Determine the (X, Y) coordinate at the center of the cell enclosing the given text.  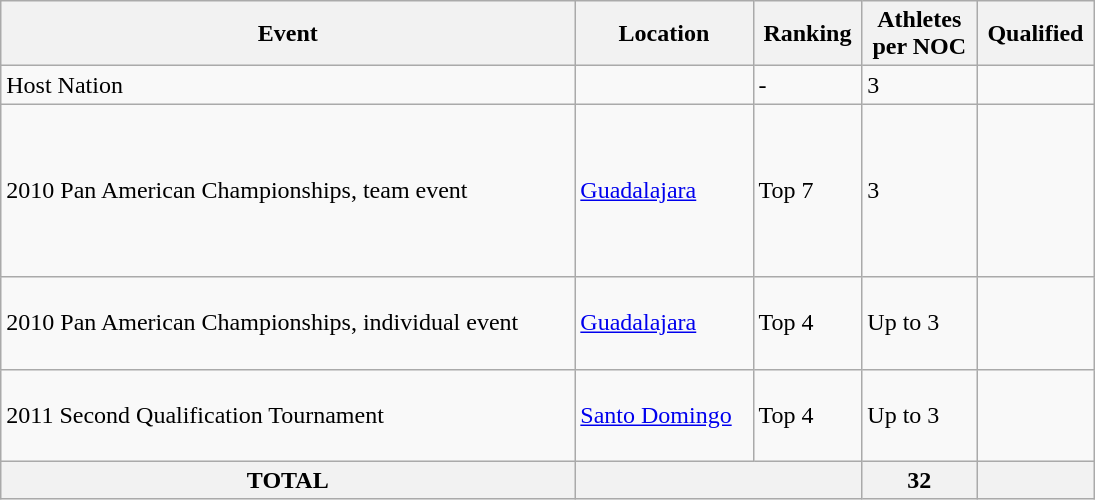
- (808, 85)
Event (288, 34)
TOTAL (288, 480)
2011 Second Qualification Tournament (288, 415)
32 (920, 480)
Top 7 (808, 190)
Location (664, 34)
Host Nation (288, 85)
Santo Domingo (664, 415)
Qualified (1036, 34)
Athletes per NOC (920, 34)
2010 Pan American Championships, team event (288, 190)
2010 Pan American Championships, individual event (288, 323)
Ranking (808, 34)
